Output the (X, Y) coordinate of the center of the cell containing the given text.  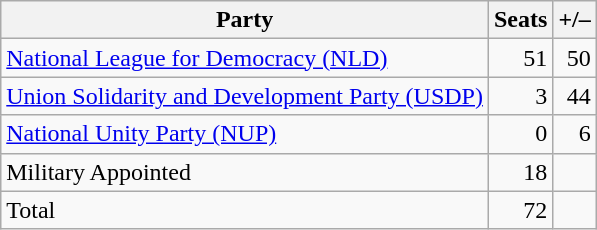
50 (574, 58)
44 (574, 96)
+/– (574, 20)
Total (245, 210)
National League for Democracy (NLD) (245, 58)
51 (520, 58)
Union Solidarity and Development Party (USDP) (245, 96)
Party (245, 20)
0 (520, 134)
72 (520, 210)
National Unity Party (NUP) (245, 134)
6 (574, 134)
Seats (520, 20)
Military Appointed (245, 172)
3 (520, 96)
18 (520, 172)
